Extract the [x, y] coordinate from the center of the cell holding the provided text.  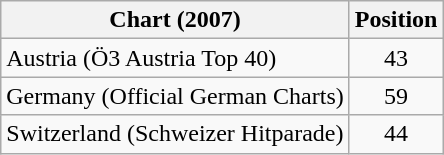
Chart (2007) [175, 20]
44 [396, 134]
59 [396, 96]
Austria (Ö3 Austria Top 40) [175, 58]
Germany (Official German Charts) [175, 96]
Position [396, 20]
Switzerland (Schweizer Hitparade) [175, 134]
43 [396, 58]
